Search for the cell housing the specified text and yield its (x, y) center coordinate. 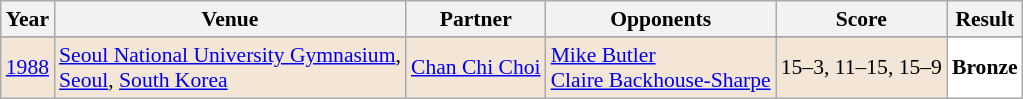
Bronze (985, 68)
15–3, 11–15, 15–9 (862, 68)
Seoul National University Gymnasium,Seoul, South Korea (230, 68)
Score (862, 19)
Year (28, 19)
1988 (28, 68)
Chan Chi Choi (476, 68)
Opponents (661, 19)
Result (985, 19)
Venue (230, 19)
Partner (476, 19)
Mike Butler Claire Backhouse-Sharpe (661, 68)
